Return (x, y) of the center of cell containing provided text 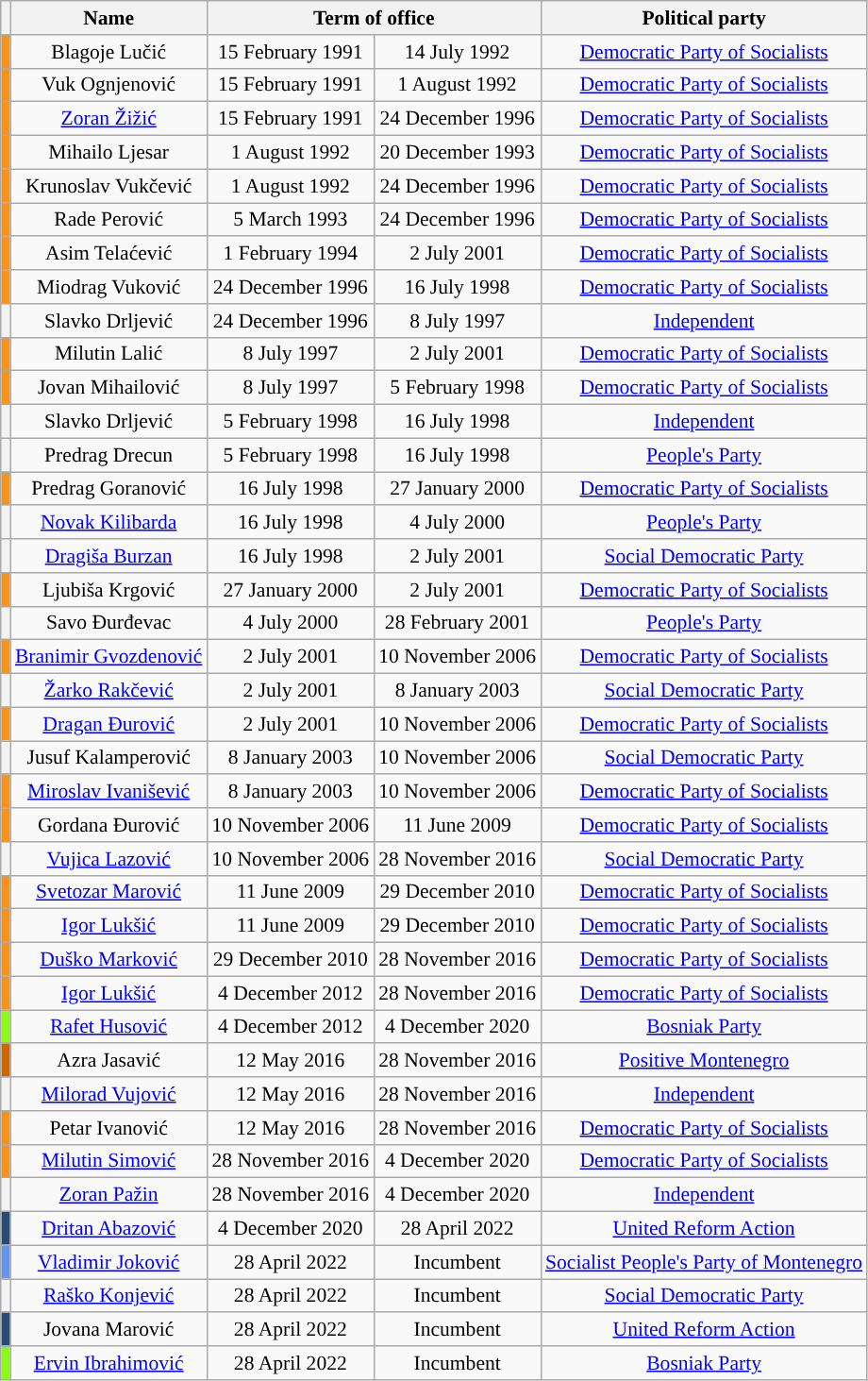
Petar Ivanović (109, 1128)
20 December 1993 (457, 153)
Jovana Marović (109, 1330)
Name (109, 18)
Ljubiša Krgović (109, 590)
Rade Perović (109, 220)
Krunoslav Vukčević (109, 186)
Dritan Abazović (109, 1229)
Azra Jasavić (109, 1061)
Svetozar Marović (109, 892)
Duško Marković (109, 960)
Raško Konjević (109, 1296)
Mihailo Ljesar (109, 153)
Asim Telaćević (109, 254)
Savo Đurđevac (109, 623)
Dragan Đurović (109, 724)
Predrag Drecun (109, 455)
Vladimir Joković (109, 1262)
Zoran Pažin (109, 1195)
Predrag Goranović (109, 489)
Dragiša Burzan (109, 556)
Socialist People's Party of Montenegro (704, 1262)
Vuk Ognjenović (109, 85)
Term of office (374, 18)
Zoran Žižić (109, 119)
Miroslav Ivanišević (109, 792)
Miodrag Vuković (109, 287)
1 February 1994 (291, 254)
28 February 2001 (457, 623)
Gordana Đurović (109, 825)
Political party (704, 18)
Milutin Lalić (109, 354)
Blagoje Lučić (109, 52)
Branimir Gvozdenović (109, 657)
Milutin Simović (109, 1161)
5 March 1993 (291, 220)
Ervin Ibrahimović (109, 1363)
Milorad Vujović (109, 1094)
Žarko Rakčević (109, 691)
Jovan Mihailović (109, 388)
14 July 1992 (457, 52)
Rafet Husović (109, 1027)
Vujica Lazović (109, 859)
Novak Kilibarda (109, 523)
Positive Montenegro (704, 1061)
Jusuf Kalamperović (109, 758)
